Pinpoint the cell where the given text exists, returning its [X, Y] midpoint coordinate. 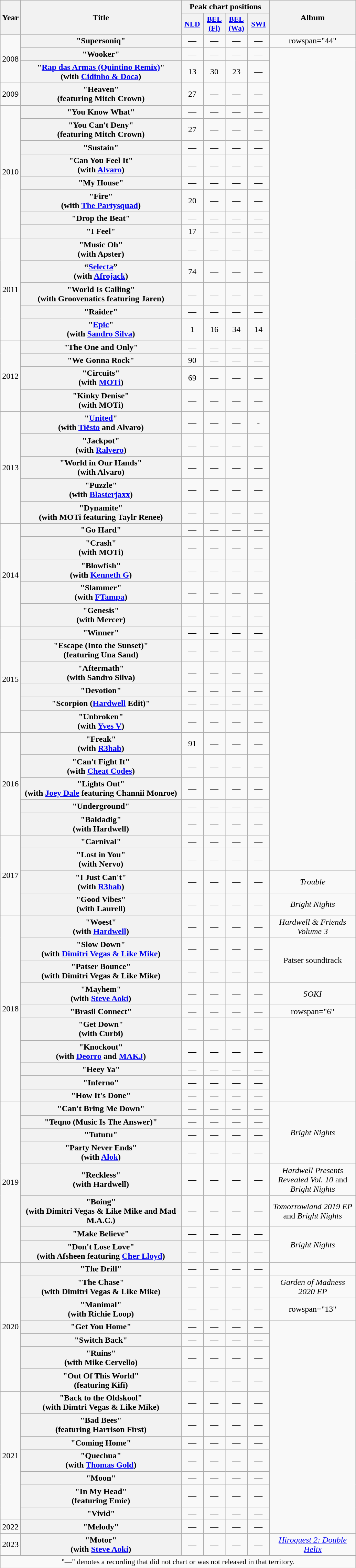
"Heaven" (featuring Mitch Crown) [101, 94]
"Lights Out" (with Joey Dale featuring Channii Monroe) [101, 788]
2015 [10, 679]
"I Feel" [101, 232]
"Quechua" (with Thomas Gold) [101, 1461]
"Out Of This World" (featuring Kifi) [101, 1380]
"Unbroken" (with Yves V) [101, 721]
"Patser Bounce" (with Dimitri Vegas & Like Mike) [101, 971]
"Tututu" [101, 1135]
"Teqno (Music Is The Answer)" [101, 1122]
Trouble [312, 882]
"Party Never Ends" (with Alok) [101, 1152]
2020 [10, 1327]
34 [236, 330]
"Baldadig" (with Hardwell) [101, 824]
Title [101, 17]
2013 [10, 467]
"Reckless" (with Hardwell) [101, 1180]
14 [258, 330]
"The Chase" (with Dimitri Vegas & Like Mike) [101, 1287]
"Puzzle" (with Blasterjaxx) [101, 490]
"Back to the Oldskool" (with Dimtri Vegas & Like Mike) [101, 1402]
"Devotion" [101, 690]
"You Know What" [101, 112]
"Epic" (with Sandro Silva) [101, 330]
"Heey Ya" [101, 1069]
2019 [10, 1182]
Album [312, 17]
"Motor" (with Steve Aoki) [101, 1545]
"My House" [101, 183]
"Winner" [101, 633]
"Brasil Connect" [101, 1011]
16 [214, 330]
BEL (Wa) [236, 24]
Tomorrowland 2019 EP and Bright Nights [312, 1211]
"Freak" (with R3hab) [101, 744]
13 [192, 72]
"Switch Back" [101, 1340]
rowspan="44" [312, 41]
90 [192, 360]
"Boing" (with Dimitri Vegas & Like Mike and Mad M.A.C.) [101, 1211]
"Circuits" (with MOTi) [101, 378]
"Vivid" [101, 1514]
"Don't Lose Love" (with Afsheen featuring Cher Lloyd) [101, 1252]
"Slow Down" (with Dimitri Vegas & Like Mike) [101, 949]
17 [192, 232]
Hardwell & Friends Volume 3 [312, 927]
"Make Believe" [101, 1234]
"World in Our Hands" (with Alvaro) [101, 467]
"Underground" [101, 806]
Peak chart positions [225, 7]
Hardwell Presents Revealed Vol. 10 and Bright Nights [312, 1180]
"Fire" (with The Partysquad) [101, 200]
SWI [258, 24]
"Can't Fight It" (with Cheat Codes) [101, 766]
- [258, 422]
2022 [10, 1527]
30 [214, 72]
69 [192, 378]
"Supersoniq" [101, 41]
"I Just Can't" (with R3hab) [101, 882]
"Crash" (with MOTi) [101, 548]
"We Gonna Rock" [101, 360]
"Jackpot" (with Ralvero) [101, 445]
2018 [10, 1009]
2008 [10, 58]
"Woest" (with Hardwell) [101, 927]
rowspan="6" [312, 1011]
2011 [10, 289]
"In My Head" (featuring Emie) [101, 1496]
"Mayhem" (with Steve Aoki) [101, 994]
2016 [10, 784]
"Aftermath" (with Sandro Silva) [101, 673]
"Genesis" (with Mercer) [101, 615]
"Inferno" [101, 1082]
"You Can't Deny" (featuring Mitch Crown) [101, 129]
"Manimal" (with Richie Loop) [101, 1309]
"Get You Home" [101, 1327]
NLD [192, 24]
"Good Vibes" (with Laurell) [101, 904]
91 [192, 744]
2017 [10, 875]
"Kinky Denise" (with MOTi) [101, 400]
"Music Oh" (with Apster) [101, 249]
1 [192, 330]
"The One and Only" [101, 347]
2014 [10, 575]
"Slammer" (with FTampa) [101, 592]
rowspan="13" [312, 1309]
Hiroquest 2: Double Helix [312, 1545]
2010 [10, 172]
"Scorpion (Hardwell Edit)" [101, 704]
2009 [10, 94]
Year [10, 17]
"Can't Bring Me Down" [101, 1108]
“Selecta” (with Afrojack) [101, 272]
"Lost in You" (with Nervo) [101, 859]
"Raider" [101, 312]
"How It's Done" [101, 1095]
2023 [10, 1545]
"Wooker" [101, 54]
"Drop the Beat" [101, 218]
"Get Down"(with Curbi) [101, 1029]
2012 [10, 376]
"Dynamite" (with MOTi featuring Taylr Renee) [101, 512]
"The Drill" [101, 1269]
20 [192, 200]
"Can You Feel It" (with Alvaro) [101, 165]
"Ruins" (with Mike Cervello) [101, 1357]
"—" denotes a recording that did not chart or was not released in that territory. [178, 1562]
Patser soundtrack [312, 960]
74 [192, 272]
BEL (Fl) [214, 24]
"World Is Calling" (with Groovenatics featuring Jaren) [101, 294]
"Bad Bees" (featuring Harrison First) [101, 1425]
23 [236, 72]
"Blowfish" (with Kenneth G) [101, 570]
"Rap das Armas (Quintino Remix)" (with Cidinho & Doca) [101, 72]
"Melody" [101, 1527]
"Sustain" [101, 147]
5OKI [312, 994]
"Moon" [101, 1478]
"Go Hard" [101, 530]
"United" (with Tiësto and Alvaro) [101, 422]
"Coming Home" [101, 1442]
"Escape (Into the Sunset)" (featuring Una Sand) [101, 650]
2021 [10, 1456]
"Carnival" [101, 842]
Garden of Madness 2020 EP [312, 1287]
"Knockout" (with Deorro and MAKJ) [101, 1051]
